For the text-containing cell, return its midpoint in [X, Y] coordinate format. 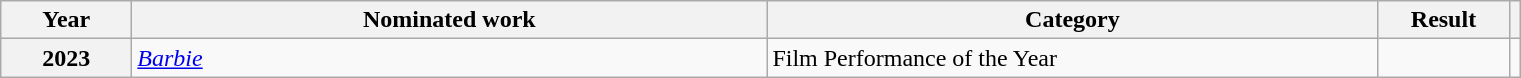
Film Performance of the Year [1072, 58]
Result [1444, 20]
Year [66, 20]
Barbie [450, 58]
Category [1072, 20]
Nominated work [450, 20]
2023 [66, 58]
